Capture the cell that displays the provided text and extract its [X, Y] central coordinate. 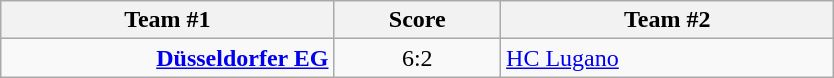
Score [418, 20]
Team #1 [168, 20]
HC Lugano [668, 58]
Team #2 [668, 20]
6:2 [418, 58]
Düsseldorfer EG [168, 58]
